Provide the [X, Y] coordinate of the cell's center where the given text is located.  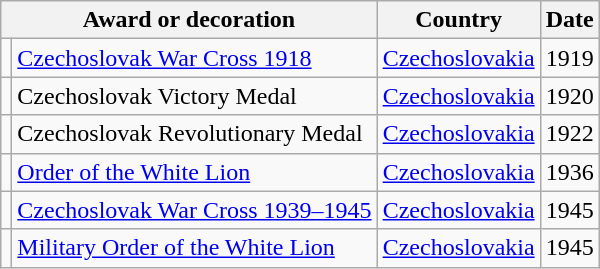
Award or decoration [189, 20]
Country [458, 20]
Czechoslovak War Cross 1939–1945 [194, 210]
Czechoslovak War Cross 1918 [194, 58]
1922 [570, 134]
Czechoslovak Victory Medal [194, 96]
1936 [570, 172]
Czechoslovak Revolutionary Medal [194, 134]
Military Order of the White Lion [194, 248]
1919 [570, 58]
Order of the White Lion [194, 172]
Date [570, 20]
1920 [570, 96]
